From the cell containing the given text, extract its center point as (X, Y) coordinate. 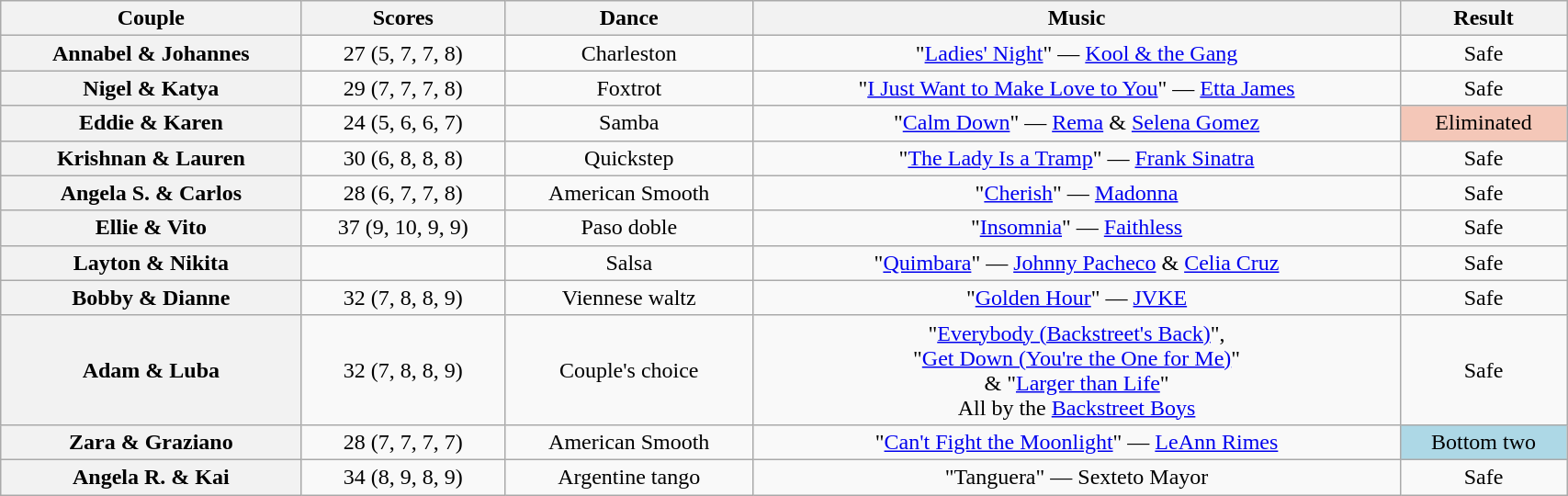
Angela S. & Carlos (151, 193)
28 (7, 7, 7, 7) (403, 442)
Foxtrot (629, 88)
Ellie & Vito (151, 228)
Charleston (629, 53)
Angela R. & Kai (151, 477)
Paso doble (629, 228)
Bottom two (1483, 442)
"Cherish" — Madonna (1077, 193)
"Insomnia" — Faithless (1077, 228)
Couple (151, 18)
24 (5, 6, 6, 7) (403, 123)
Krishnan & Lauren (151, 158)
28 (6, 7, 7, 8) (403, 193)
Quickstep (629, 158)
Adam & Luba (151, 369)
Eddie & Karen (151, 123)
Bobby & Dianne (151, 298)
37 (9, 10, 9, 9) (403, 228)
"Tanguera" — Sexteto Mayor (1077, 477)
"The Lady Is a Tramp" — Frank Sinatra (1077, 158)
"Golden Hour" — JVKE (1077, 298)
Result (1483, 18)
Viennese waltz (629, 298)
"Ladies' Night" — Kool & the Gang (1077, 53)
34 (8, 9, 8, 9) (403, 477)
Eliminated (1483, 123)
Scores (403, 18)
"Can't Fight the Moonlight" — LeAnn Rimes (1077, 442)
"I Just Want to Make Love to You" — Etta James (1077, 88)
Layton & Nikita (151, 263)
Salsa (629, 263)
Music (1077, 18)
Argentine tango (629, 477)
"Calm Down" — Rema & Selena Gomez (1077, 123)
Zara & Graziano (151, 442)
"Everybody (Backstreet's Back)","Get Down (You're the One for Me)"& "Larger than Life"All by the Backstreet Boys (1077, 369)
Samba (629, 123)
29 (7, 7, 7, 8) (403, 88)
Nigel & Katya (151, 88)
Couple's choice (629, 369)
27 (5, 7, 7, 8) (403, 53)
30 (6, 8, 8, 8) (403, 158)
"Quimbara" — Johnny Pacheco & Celia Cruz (1077, 263)
Dance (629, 18)
Annabel & Johannes (151, 53)
